Determine the [X, Y] coordinate at the center of the cell enclosing the given text.  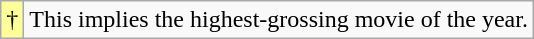
This implies the highest-grossing movie of the year. [279, 20]
† [12, 20]
